From the cell containing the given text, extract its center point as (X, Y) coordinate. 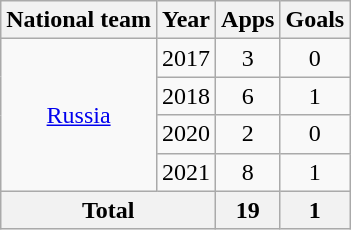
8 (248, 172)
2020 (186, 134)
Year (186, 20)
2021 (186, 172)
3 (248, 58)
Apps (248, 20)
National team (79, 20)
6 (248, 96)
Goals (315, 20)
19 (248, 210)
2017 (186, 58)
2018 (186, 96)
2 (248, 134)
Russia (79, 115)
Total (108, 210)
